Extract the (x, y) coordinate from the center of the cell holding the provided text.  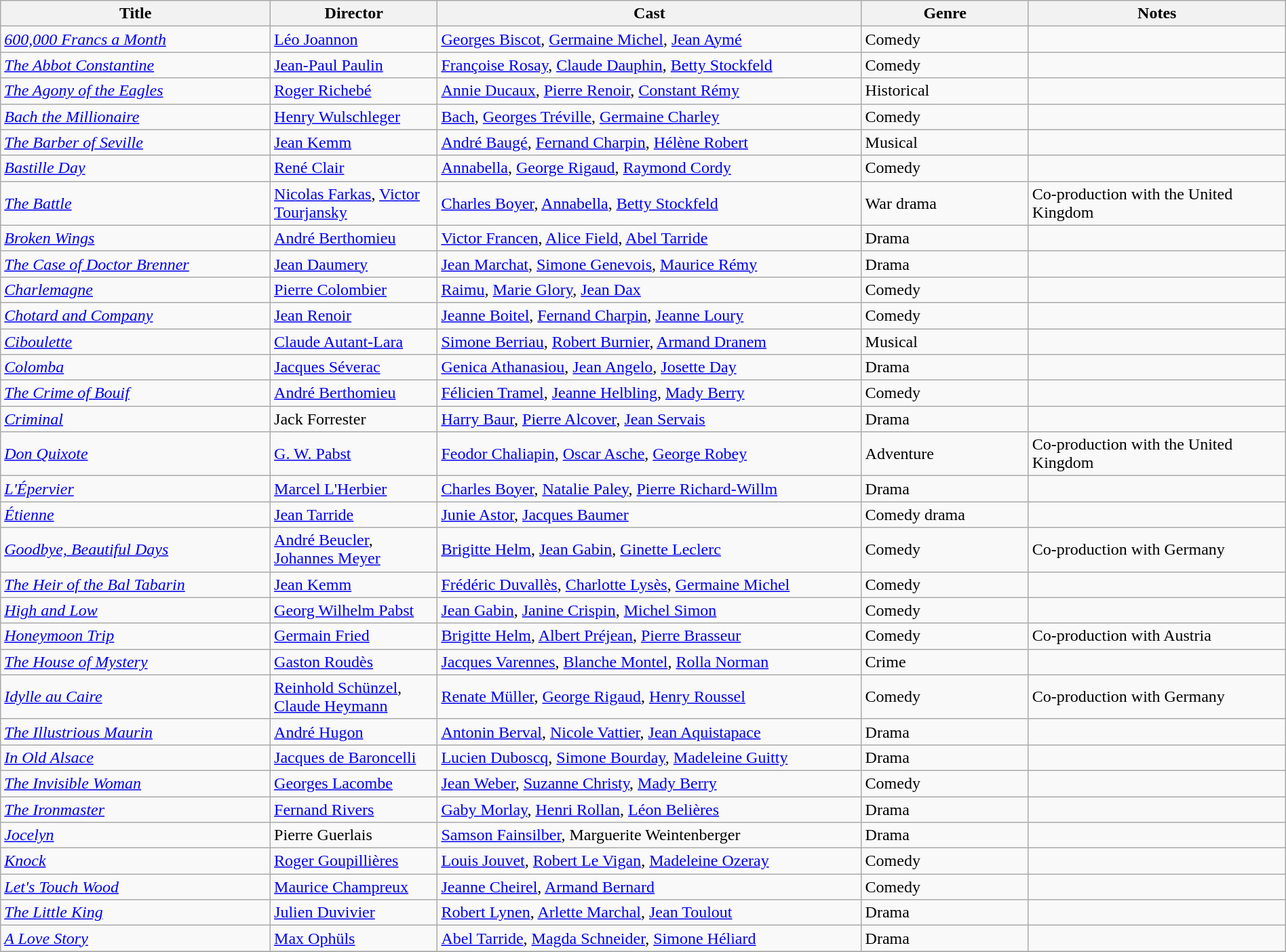
Gaby Morlay, Henri Rollan, Léon Belières (650, 809)
The Crime of Bouif (136, 393)
Criminal (136, 419)
Bastille Day (136, 168)
Jack Forrester (354, 419)
Goodbye, Beautiful Days (136, 549)
Roger Richebé (354, 91)
Henry Wulschleger (354, 117)
A Love Story (136, 938)
Raimu, Marie Glory, Jean Dax (650, 290)
Brigitte Helm, Jean Gabin, Ginette Leclerc (650, 549)
High and Low (136, 610)
Julien Duvivier (354, 913)
André Beucler, Johannes Meyer (354, 549)
Roger Goupillières (354, 861)
Fernand Rivers (354, 809)
Germain Fried (354, 636)
Pierre Guerlais (354, 835)
Charlemagne (136, 290)
André Baugé, Fernand Charpin, Hélène Robert (650, 142)
Antonin Berval, Nicole Vattier, Jean Aquistapace (650, 732)
Maurice Champreux (354, 887)
Max Ophüls (354, 938)
The Battle (136, 203)
Claude Autant-Lara (354, 341)
Adventure (945, 454)
Broken Wings (136, 238)
The Little King (136, 913)
Abel Tarride, Magda Schneider, Simone Héliard (650, 938)
Jean-Paul Paulin (354, 65)
Co-production with Austria (1157, 636)
The Case of Doctor Brenner (136, 264)
Idylle au Caire (136, 697)
Knock (136, 861)
Georges Lacombe (354, 783)
Bach the Millionaire (136, 117)
Chotard and Company (136, 315)
Genre (945, 14)
Genica Athanasiou, Jean Angelo, Josette Day (650, 368)
Title (136, 14)
Gaston Roudès (354, 662)
Félicien Tramel, Jeanne Helbling, Mady Berry (650, 393)
600,000 Francs a Month (136, 39)
Jacques Séverac (354, 368)
Jeanne Boitel, Fernand Charpin, Jeanne Loury (650, 315)
Jean Gabin, Janine Crispin, Michel Simon (650, 610)
Annabella, George Rigaud, Raymond Cordy (650, 168)
Comedy drama (945, 515)
Nicolas Farkas, Victor Tourjansky (354, 203)
Jean Renoir (354, 315)
War drama (945, 203)
The Agony of the Eagles (136, 91)
Don Quixote (136, 454)
René Clair (354, 168)
Harry Baur, Pierre Alcover, Jean Servais (650, 419)
Jean Weber, Suzanne Christy, Mady Berry (650, 783)
Notes (1157, 14)
Colomba (136, 368)
Léo Joannon (354, 39)
Jacques Varennes, Blanche Montel, Rolla Norman (650, 662)
Jean Marchat, Simone Genevois, Maurice Rémy (650, 264)
Samson Fainsilber, Marguerite Weintenberger (650, 835)
Marcel L'Herbier (354, 489)
Robert Lynen, Arlette Marchal, Jean Toulout (650, 913)
Reinhold Schünzel, Claude Heymann (354, 697)
Charles Boyer, Natalie Paley, Pierre Richard-Willm (650, 489)
Jeanne Cheirel, Armand Bernard (650, 887)
Étienne (136, 515)
G. W. Pabst (354, 454)
Jacques de Baroncelli (354, 757)
The Ironmaster (136, 809)
L'Épervier (136, 489)
The Barber of Seville (136, 142)
Françoise Rosay, Claude Dauphin, Betty Stockfeld (650, 65)
Charles Boyer, Annabella, Betty Stockfeld (650, 203)
Brigitte Helm, Albert Préjean, Pierre Brasseur (650, 636)
Junie Astor, Jacques Baumer (650, 515)
Renate Müller, George Rigaud, Henry Roussel (650, 697)
The Abbot Constantine (136, 65)
Georg Wilhelm Pabst (354, 610)
Bach, Georges Tréville, Germaine Charley (650, 117)
Honeymoon Trip (136, 636)
Louis Jouvet, Robert Le Vigan, Madeleine Ozeray (650, 861)
Cast (650, 14)
Jean Tarride (354, 515)
The Illustrious Maurin (136, 732)
Crime (945, 662)
Simone Berriau, Robert Burnier, Armand Dranem (650, 341)
Georges Biscot, Germaine Michel, Jean Aymé (650, 39)
Historical (945, 91)
Jean Daumery (354, 264)
The Heir of the Bal Tabarin (136, 584)
André Hugon (354, 732)
Lucien Duboscq, Simone Bourday, Madeleine Guitty (650, 757)
Pierre Colombier (354, 290)
Let's Touch Wood (136, 887)
In Old Alsace (136, 757)
Director (354, 14)
Annie Ducaux, Pierre Renoir, Constant Rémy (650, 91)
Feodor Chaliapin, Oscar Asche, George Robey (650, 454)
Victor Francen, Alice Field, Abel Tarride (650, 238)
Frédéric Duvallès, Charlotte Lysès, Germaine Michel (650, 584)
The House of Mystery (136, 662)
Jocelyn (136, 835)
The Invisible Woman (136, 783)
Ciboulette (136, 341)
